Identify which cell holds the provided text, then report its [x, y] central coordinate. 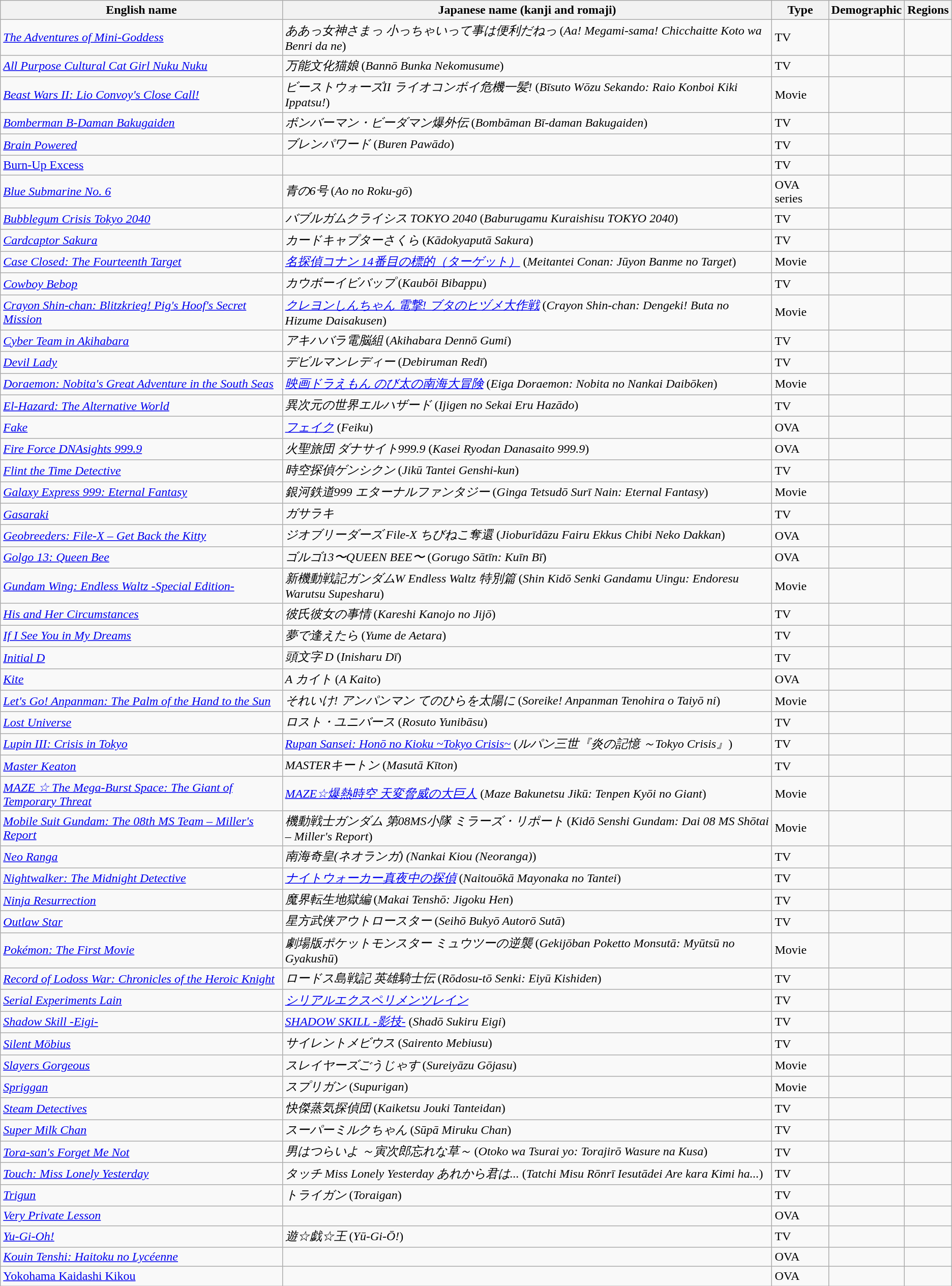
星方武侠アウトロースター (Seihō Bukyō Autorō Sutā) [527, 922]
Record of Lodoss War: Chronicles of the Heroic Knight [141, 979]
Spriggan [141, 1088]
彼氏彼女の事情 (Kareshi Kanojo no Jijō) [527, 615]
Silent Möbius [141, 1044]
Ninja Resurrection [141, 900]
Fire Force DNAsights 999.9 [141, 449]
異次元の世界エルハザード (Ijigen no Sekai Eru Hazādo) [527, 406]
Tora-san's Forget Me Not [141, 1152]
デビルマンレディー (Debiruman Redī) [527, 362]
El-Hazard: The Alternative World [141, 406]
Lupin III: Crisis in Tokyo [141, 745]
Rupan Sansei: Honō no Kioku ~Tokyo Crisis~ (ルパン三世『炎の記憶 ～Tokyo Crisis』) [527, 745]
Cardcaptor Sakura [141, 240]
シリアルエクスペリメンツレイン [527, 1000]
Fake [141, 427]
Yu-Gi-Oh! [141, 1236]
If I See You in My Dreams [141, 636]
ジオブリーダーズ File-X ちびねこ奪還 (Jioburīdāzu Fairu Ekkus Chibi Neko Dakkan) [527, 536]
ロードス島戦記 英雄騎士伝 (Rōdosu-tō Senki: Eiyū Kishiden) [527, 979]
Gundam Wing: Endless Waltz -Special Edition- [141, 586]
Nightwalker: The Midnight Detective [141, 879]
Case Closed: The Fourteenth Target [141, 262]
ガサラキ [527, 514]
Bubblegum Crisis Tokyo 2040 [141, 219]
Gasaraki [141, 514]
スプリガン (Supurigan) [527, 1088]
Slayers Gorgeous [141, 1065]
Crayon Shin-chan: Blitzkrieg! Pig's Hoof's Secret Mission [141, 312]
Kouin Tenshi: Haitoku no Lycéenne [141, 1257]
Geobreeders: File-X – Get Back the Kitty [141, 536]
Shadow Skill -Eigi- [141, 1022]
アキハバラ電脳組 (Akihabara Dennō Gumi) [527, 341]
快傑蒸気探偵団 (Kaiketsu Jouki Tanteidan) [527, 1109]
Mobile Suit Gundam: The 08th MS Team – Miller's Report [141, 828]
MASTERキートン (Masutā Kīton) [527, 766]
Beast Wars II: Lio Convoy's Close Call! [141, 95]
フェイク (Feiku) [527, 427]
Doraemon: Nobita's Great Adventure in the South Seas [141, 385]
Golgo 13: Queen Bee [141, 558]
Yokohama Kaidashi Kikou [141, 1276]
Cyber Team in Akihabara [141, 341]
Flint the Time Detective [141, 471]
Devil Lady [141, 362]
All Purpose Cultural Cat Girl Nuku Nuku [141, 66]
男はつらいよ ～寅次郎忘れな草～ (Otoko wa Tsurai yo: Torajirō Wasure na Kusa) [527, 1152]
劇場版ポケットモンスター ミュウツーの逆襲 (Gekijōban Poketto Monsutā: Myūtsū no Gyakushū) [527, 950]
クレヨンしんちゃん 電撃! ブタのヒヅメ大作戦 (Crayon Shin-chan: Dengeki! Buta no Hizume Daisakusen) [527, 312]
OVA series [800, 191]
火聖旅団 ダナサイト999.9 (Kasei Ryodan Danasaito 999.9) [527, 449]
それいけ! アンパンマン てのひらを太陽に (Soreike! Anpanman Tenohira o Taiyō ni) [527, 701]
Kite [141, 680]
English name [141, 10]
Steam Detectives [141, 1109]
魔界転生地獄編 (Makai Tenshō: Jigoku Hen) [527, 900]
Burn-Up Excess [141, 165]
時空探偵ゲンシクン (Jikū Tantei Genshi-kun) [527, 471]
遊☆戯☆王 (Yū-Gi-Ō!) [527, 1236]
夢で逢えたら (Yume de Aetara) [527, 636]
MAZE☆爆熱時空 天変脅威の大巨人 (Maze Bakunetsu Jikū: Tenpen Kyōi no Giant) [527, 794]
タッチ Miss Lonely Yesterday あれから君は... (Tatchi Misu Rōnrī Iesutādei Are kara Kimi ha...) [527, 1174]
ボンバーマン・ビーダマン爆外伝 (Bombāman Bī-daman Bakugaiden) [527, 123]
ナイトウォーカー真夜中の探偵 (Naitouōkā Mayonaka no Tantei) [527, 879]
Type [800, 10]
Neo Ranga [141, 857]
機動戦士ガンダム 第08MS小隊 ミラーズ・リポート (Kidō Senshi Gundam: Dai 08 MS Shōtai – Miller's Report) [527, 828]
Demographic [867, 10]
ゴルゴ13〜QUEEN BEE〜 (Gorugo Sātīn: Kuīn Bī) [527, 558]
カウボーイビバップ (Kaubōi Bibappu) [527, 284]
Touch: Miss Lonely Yesterday [141, 1174]
映画ドラえもん のび太の南海大冒険 (Eiga Doraemon: Nobita no Nankai Daibōken) [527, 385]
名探偵コナン 14番目の標的（ターゲット） (Meitantei Conan: Jūyon Banme no Target) [527, 262]
MAZE ☆ The Mega-Burst Space: The Giant of Temporary Threat [141, 794]
Japanese name (kanji and romaji) [527, 10]
頭文字 D (Inisharu Dī) [527, 657]
A カイト (A Kaito) [527, 680]
銀河鉄道999 エターナルファンタジー (Ginga Tetsudō Surī Nain: Eternal Fantasy) [527, 492]
スーパーミルクちゃん (Sūpā Miruku Chan) [527, 1130]
Brain Powered [141, 144]
Initial D [141, 657]
カードキャプターさくら (Kādokyaputā Sakura) [527, 240]
ああっ女神さまっ 小っちゃいって事は便利だねっ (Aa! Megami-sama! Chicchaitte Koto wa Benri da ne) [527, 38]
南海奇皇(ネオランガ) (Nankai Kiou (Neoranga)) [527, 857]
His and Her Circumstances [141, 615]
Very Private Lesson [141, 1216]
サイレントメビウス (Sairento Mebiusu) [527, 1044]
Bomberman B-Daman Bakugaiden [141, 123]
Cowboy Bebop [141, 284]
Outlaw Star [141, 922]
Master Keaton [141, 766]
SHADOW SKILL -影技- (Shadō Sukiru Eigi) [527, 1022]
Serial Experiments Lain [141, 1000]
新機動戦記ガンダムW Endless Waltz 特別篇 (Shin Kidō Senki Gandamu Uingu: Endoresu Warutsu Supesharu) [527, 586]
Regions [928, 10]
Blue Submarine No. 6 [141, 191]
Let's Go! Anpanman: The Palm of the Hand to the Sun [141, 701]
The Adventures of Mini-Goddess [141, 38]
Galaxy Express 999: Eternal Fantasy [141, 492]
Pokémon: The First Movie [141, 950]
バブルガムクライシス TOKYO 2040 (Baburugamu Kuraishisu TOKYO 2040) [527, 219]
ロスト・ユニバース (Rosuto Yunibāsu) [527, 722]
スレイヤーズごうじゃす (Sureiyāzu Gōjasu) [527, 1065]
万能文化猫娘 (Bannō Bunka Nekomusume) [527, 66]
ブレンパワード (Buren Pawādo) [527, 144]
ビーストウォーズII ライオコンボイ危機一髪! (Bīsuto Wōzu Sekando: Raio Konboi Kiki Ippatsu!) [527, 95]
Trigun [141, 1195]
青の6号 (Ao no Roku-gō) [527, 191]
Super Milk Chan [141, 1130]
トライガン (Toraigan) [527, 1195]
Lost Universe [141, 722]
